From the cell containing the given text, extract its center point as (X, Y) coordinate. 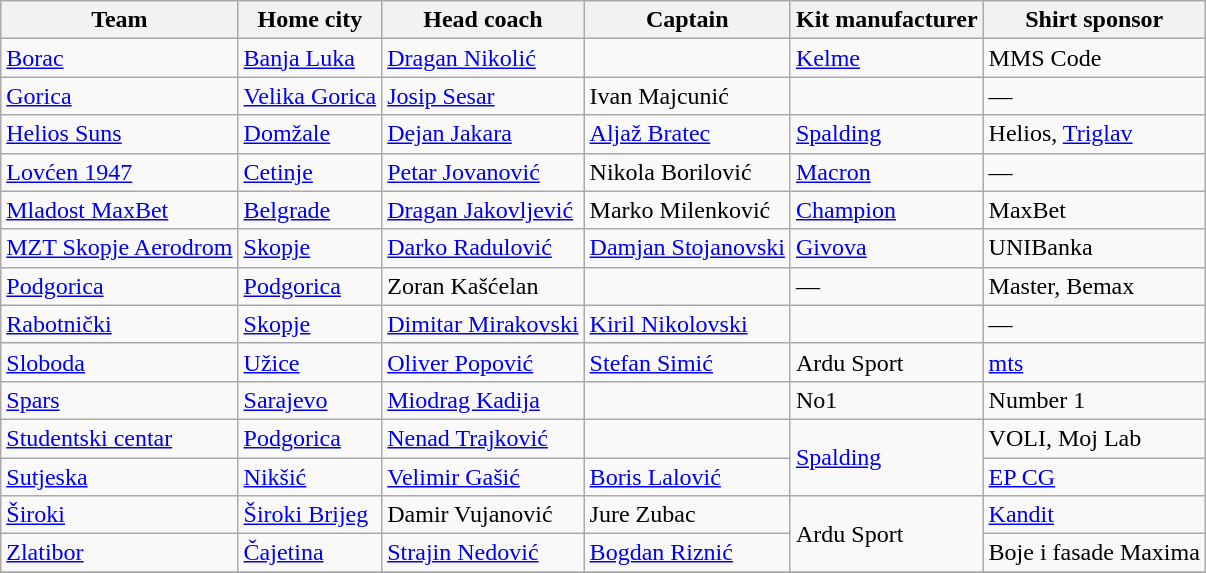
MZT Skopje Aerodrom (120, 248)
Čajetina (310, 553)
VOLI, Moj Lab (1094, 438)
Cetinje (310, 172)
Kelme (886, 58)
Helios Suns (120, 134)
Kit manufacturer (886, 20)
Rabotnički (120, 324)
Macron (886, 172)
UNIBanka (1094, 248)
Sarajevo (310, 400)
Bogdan Riznić (687, 553)
Home city (310, 20)
Velimir Gašić (483, 477)
Kiril Nikolovski (687, 324)
Nikšić (310, 477)
Studentski centar (120, 438)
Mladost MaxBet (120, 210)
Sutjeska (120, 477)
Boris Lalović (687, 477)
MaxBet (1094, 210)
Široki Brijeg (310, 515)
Aljaž Bratec (687, 134)
Marko Milenković (687, 210)
EP CG (1094, 477)
Dejan Jakara (483, 134)
Nikola Borilović (687, 172)
Petar Jovanović (483, 172)
Strajin Nedović (483, 553)
Lovćen 1947 (120, 172)
Domžale (310, 134)
mts (1094, 362)
Nenad Trajković (483, 438)
Shirt sponsor (1094, 20)
Velika Gorica (310, 96)
Belgrade (310, 210)
No1 (886, 400)
Dimitar Mirakovski (483, 324)
Široki (120, 515)
Ivan Majcunić (687, 96)
Champion (886, 210)
Head coach (483, 20)
Borac (120, 58)
Boje i fasade Maxima (1094, 553)
Sloboda (120, 362)
Stefan Simić (687, 362)
Zoran Kašćelan (483, 286)
Zlatibor (120, 553)
Užice (310, 362)
Gorica (120, 96)
Master, Bemax (1094, 286)
Darko Radulović (483, 248)
Dragan Jakovljević (483, 210)
Josip Sesar (483, 96)
Kandit (1094, 515)
Damjan Stojanovski (687, 248)
Number 1 (1094, 400)
Spars (120, 400)
Givova (886, 248)
Jure Zubac (687, 515)
Captain (687, 20)
MMS Code (1094, 58)
Team (120, 20)
Dragan Nikolić (483, 58)
Helios, Triglav (1094, 134)
Damir Vujanović (483, 515)
Banja Luka (310, 58)
Miodrag Kadija (483, 400)
Oliver Popović (483, 362)
